Pinpoint the cell where the given text exists, returning its [x, y] midpoint coordinate. 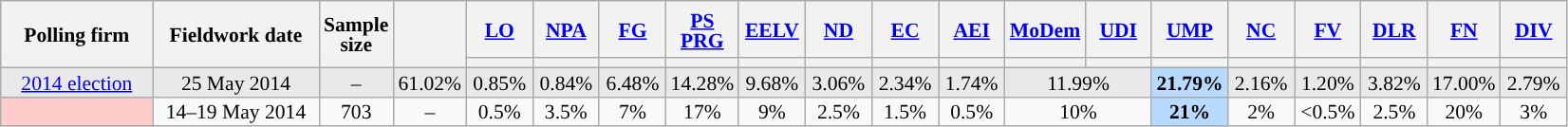
1.20% [1328, 82]
61.02% [429, 82]
9.68% [772, 82]
UMP [1189, 29]
11.99% [1078, 82]
3.82% [1394, 82]
UDI [1118, 29]
2014 election [77, 82]
LO [499, 29]
1.74% [972, 82]
2.34% [905, 82]
703 [356, 112]
10% [1078, 112]
FN [1464, 29]
ND [838, 29]
20% [1464, 112]
NPA [566, 29]
PSPRG [702, 29]
EC [905, 29]
<0.5% [1328, 112]
21.79% [1189, 82]
14–19 May 2014 [235, 112]
EELV [772, 29]
3.06% [838, 82]
7% [632, 112]
1.5% [905, 112]
AEI [972, 29]
17.00% [1464, 82]
2.79% [1534, 82]
6.48% [632, 82]
DIV [1534, 29]
17% [702, 112]
DLR [1394, 29]
3% [1534, 112]
NC [1261, 29]
14.28% [702, 82]
FV [1328, 29]
Samplesize [356, 34]
2% [1261, 112]
9% [772, 112]
21% [1189, 112]
0.84% [566, 82]
MoDem [1045, 29]
2.16% [1261, 82]
Polling firm [77, 34]
FG [632, 29]
25 May 2014 [235, 82]
0.85% [499, 82]
3.5% [566, 112]
Fieldwork date [235, 34]
